For the text-containing cell, return its midpoint in [X, Y] coordinate format. 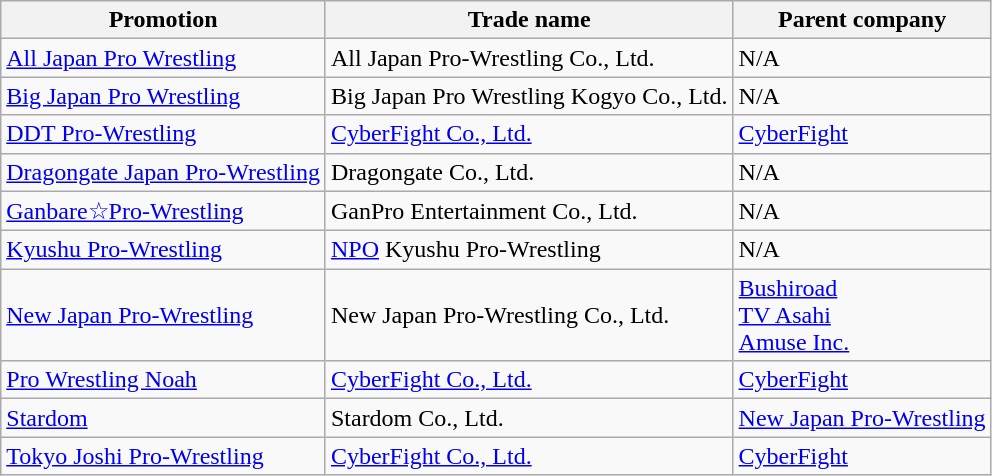
Promotion [164, 20]
Parent company [862, 20]
Dragongate Japan Pro-Wrestling [164, 172]
Trade name [529, 20]
DDT Pro-Wrestling [164, 134]
All Japan Pro Wrestling [164, 58]
GanPro Entertainment Co., Ltd. [529, 211]
New Japan Pro-Wrestling Co., Ltd. [529, 315]
NPO Kyushu Pro-Wrestling [529, 250]
Ganbare☆Pro-Wrestling [164, 211]
Tokyo Joshi Pro-Wrestling [164, 456]
All Japan Pro-Wrestling Co., Ltd. [529, 58]
Big Japan Pro Wrestling [164, 96]
Stardom Co., Ltd. [529, 418]
Pro Wrestling Noah [164, 380]
Dragongate Co., Ltd. [529, 172]
Kyushu Pro-Wrestling [164, 250]
Big Japan Pro Wrestling Kogyo Co., Ltd. [529, 96]
BushiroadTV AsahiAmuse Inc. [862, 315]
Stardom [164, 418]
